For the text-containing cell, return its midpoint in [x, y] coordinate format. 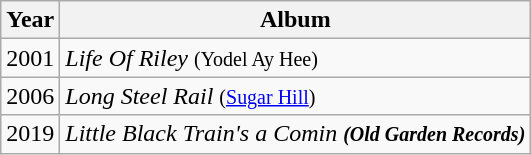
Long Steel Rail (Sugar Hill) [296, 96]
2001 [30, 58]
Year [30, 20]
2019 [30, 134]
Album [296, 20]
Little Black Train's a Comin (Old Garden Records) [296, 134]
Life Of Riley (Yodel Ay Hee) [296, 58]
2006 [30, 96]
